Capture the cell that displays the provided text and extract its (x, y) central coordinate. 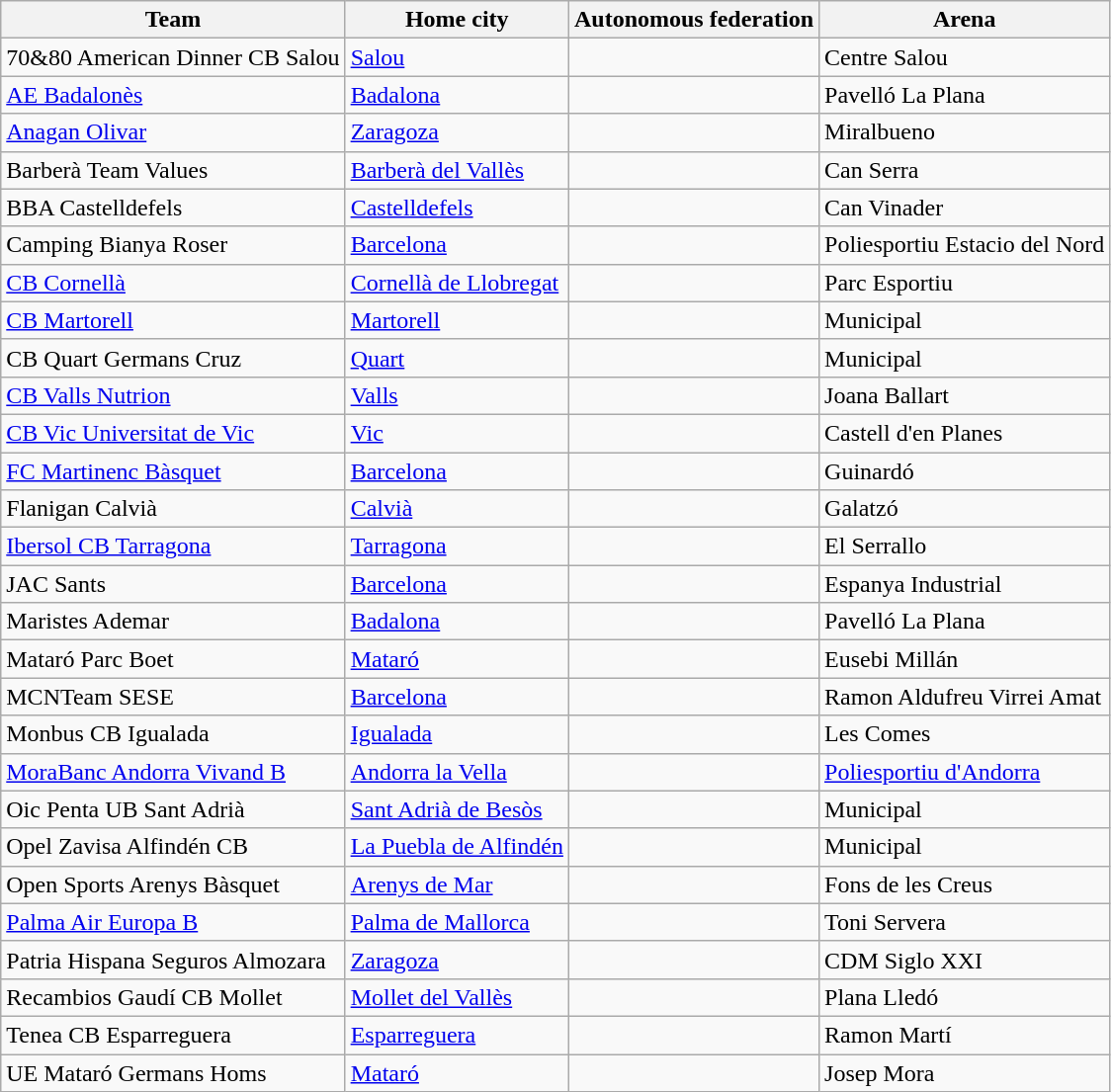
MCNTeam SESE (173, 697)
Flanigan Calvià (173, 509)
Opel Zavisa Alfindén CB (173, 847)
Plana Lledó (965, 997)
Igualada (457, 734)
Vic (457, 433)
Eusebi Millán (965, 659)
Recambios Gaudí CB Mollet (173, 997)
Maristes Ademar (173, 622)
CDM Siglo XXI (965, 960)
La Puebla de Alfindén (457, 847)
Mataró Parc Boet (173, 659)
Esparreguera (457, 1035)
Castelldefels (457, 208)
Mollet del Vallès (457, 997)
Josep Mora (965, 1072)
Palma de Mallorca (457, 922)
Galatzó (965, 509)
JAC Sants (173, 584)
Parc Esportiu (965, 283)
Castell d'en Planes (965, 433)
Arenys de Mar (457, 884)
Poliesportiu d'Andorra (965, 772)
Toni Servera (965, 922)
70&80 American Dinner CB Salou (173, 57)
Barberà Team Values (173, 170)
Salou (457, 57)
Can Vinader (965, 208)
Fons de les Creus (965, 884)
Home city (457, 20)
AE Badalonès (173, 95)
FC Martinenc Bàsquet (173, 471)
Monbus CB Igualada (173, 734)
Ramon Martí (965, 1035)
Can Serra (965, 170)
CB Valls Nutrion (173, 395)
Open Sports Arenys Bàsquet (173, 884)
Patria Hispana Seguros Almozara (173, 960)
Espanya Industrial (965, 584)
Centre Salou (965, 57)
UE Mataró Germans Homs (173, 1072)
Poliesportiu Estacio del Nord (965, 245)
Les Comes (965, 734)
MoraBanc Andorra Vivand B (173, 772)
Joana Ballart (965, 395)
El Serrallo (965, 546)
Team (173, 20)
CB Quart Germans Cruz (173, 358)
Ibersol CB Tarragona (173, 546)
Tenea CB Esparreguera (173, 1035)
CB Cornellà (173, 283)
Autonomous federation (694, 20)
Anagan Olivar (173, 132)
Miralbueno (965, 132)
Ramon Aldufreu Virrei Amat (965, 697)
Valls (457, 395)
Martorell (457, 320)
CB Martorell (173, 320)
BBA Castelldefels (173, 208)
Arena (965, 20)
Tarragona (457, 546)
Guinardó (965, 471)
Sant Adrià de Besòs (457, 809)
Quart (457, 358)
CB Vic Universitat de Vic (173, 433)
Calvià (457, 509)
Barberà del Vallès (457, 170)
Andorra la Vella (457, 772)
Oic Penta UB Sant Adrià (173, 809)
Palma Air Europa B (173, 922)
Cornellà de Llobregat (457, 283)
Camping Bianya Roser (173, 245)
